Output the (X, Y) coordinate of the center of the cell containing the given text.  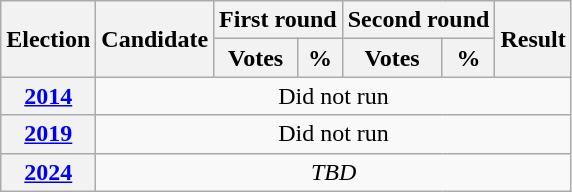
TBD (334, 172)
2014 (48, 96)
Second round (418, 20)
Candidate (155, 39)
Result (533, 39)
2019 (48, 134)
Election (48, 39)
First round (278, 20)
2024 (48, 172)
